Output the [X, Y] coordinate of the center of the cell containing the given text.  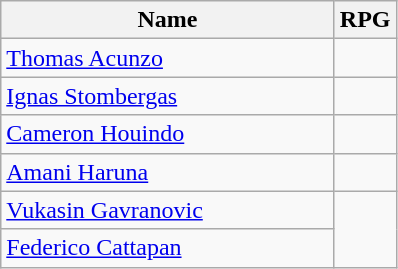
Thomas Acunzo [168, 58]
Cameron Houindo [168, 134]
RPG [365, 20]
Ignas Stombergas [168, 96]
Vukasin Gavranovic [168, 210]
Amani Haruna [168, 172]
Name [168, 20]
Federico Cattapan [168, 248]
